Capture the cell that displays the provided text and extract its (X, Y) central coordinate. 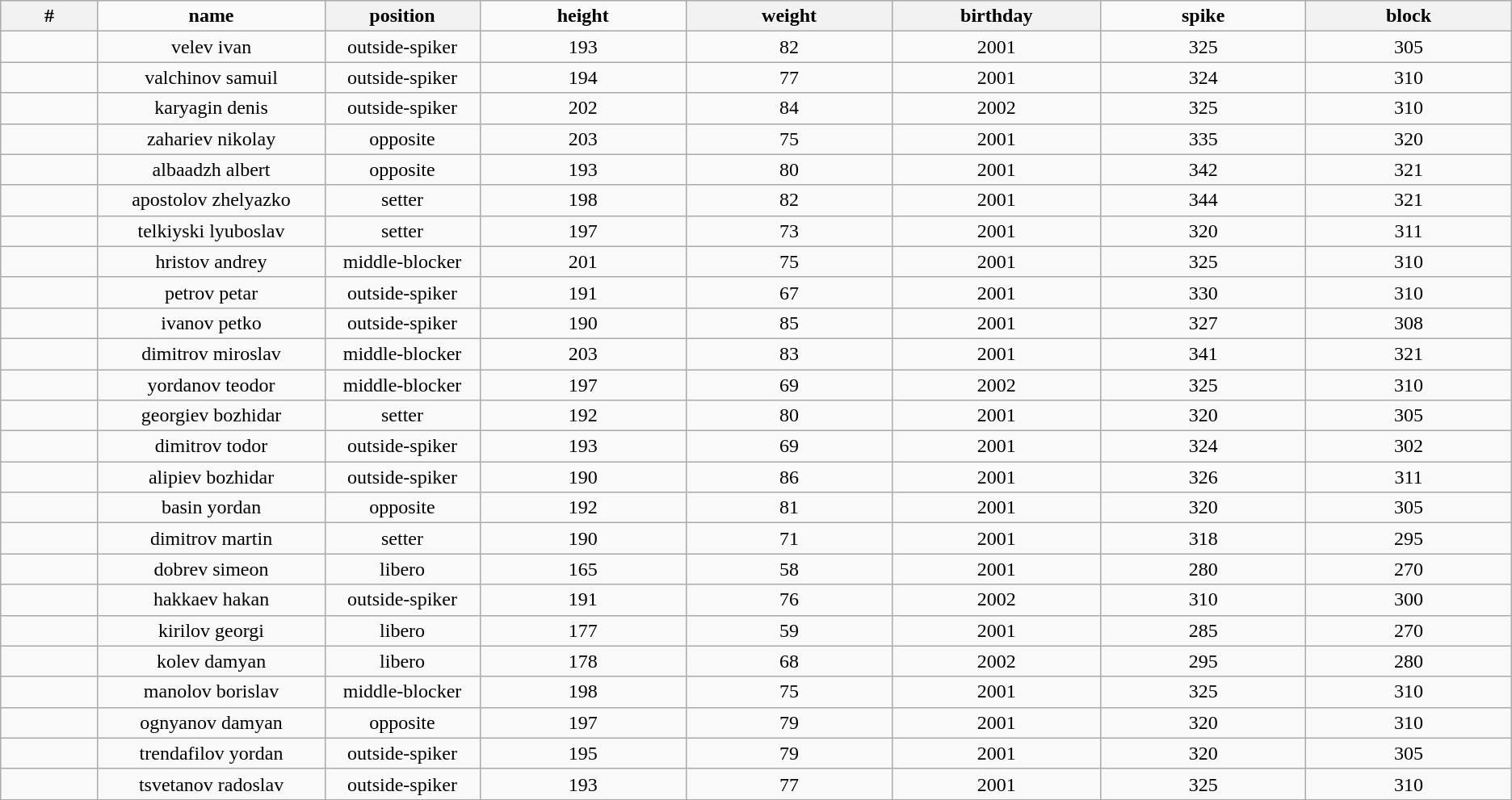
petrov petar (212, 292)
hakkaev hakan (212, 600)
position (402, 16)
dimitrov martin (212, 538)
hristov andrey (212, 262)
georgiev bozhidar (212, 416)
ognyanov damyan (212, 723)
86 (789, 477)
71 (789, 538)
201 (583, 262)
karyagin denis (212, 108)
name (212, 16)
apostolov zhelyazko (212, 200)
telkiyski lyuboslav (212, 231)
73 (789, 231)
202 (583, 108)
318 (1203, 538)
height (583, 16)
330 (1203, 292)
67 (789, 292)
basin yordan (212, 508)
327 (1203, 323)
velev ivan (212, 47)
83 (789, 354)
85 (789, 323)
zahariev nikolay (212, 139)
dobrev simeon (212, 569)
76 (789, 600)
dimitrov miroslav (212, 354)
valchinov samuil (212, 77)
tsvetanov radoslav (212, 784)
68 (789, 661)
kirilov georgi (212, 630)
dimitrov todor (212, 446)
58 (789, 569)
birthday (997, 16)
326 (1203, 477)
300 (1409, 600)
285 (1203, 630)
195 (583, 753)
81 (789, 508)
block (1409, 16)
ivanov petko (212, 323)
alipiev bozhidar (212, 477)
308 (1409, 323)
177 (583, 630)
341 (1203, 354)
84 (789, 108)
59 (789, 630)
spike (1203, 16)
weight (789, 16)
344 (1203, 200)
trendafilov yordan (212, 753)
302 (1409, 446)
kolev damyan (212, 661)
178 (583, 661)
194 (583, 77)
# (49, 16)
335 (1203, 139)
165 (583, 569)
yordanov teodor (212, 385)
albaadzh albert (212, 170)
manolov borislav (212, 692)
342 (1203, 170)
